From the cell containing the given text, extract its center point as [x, y] coordinate. 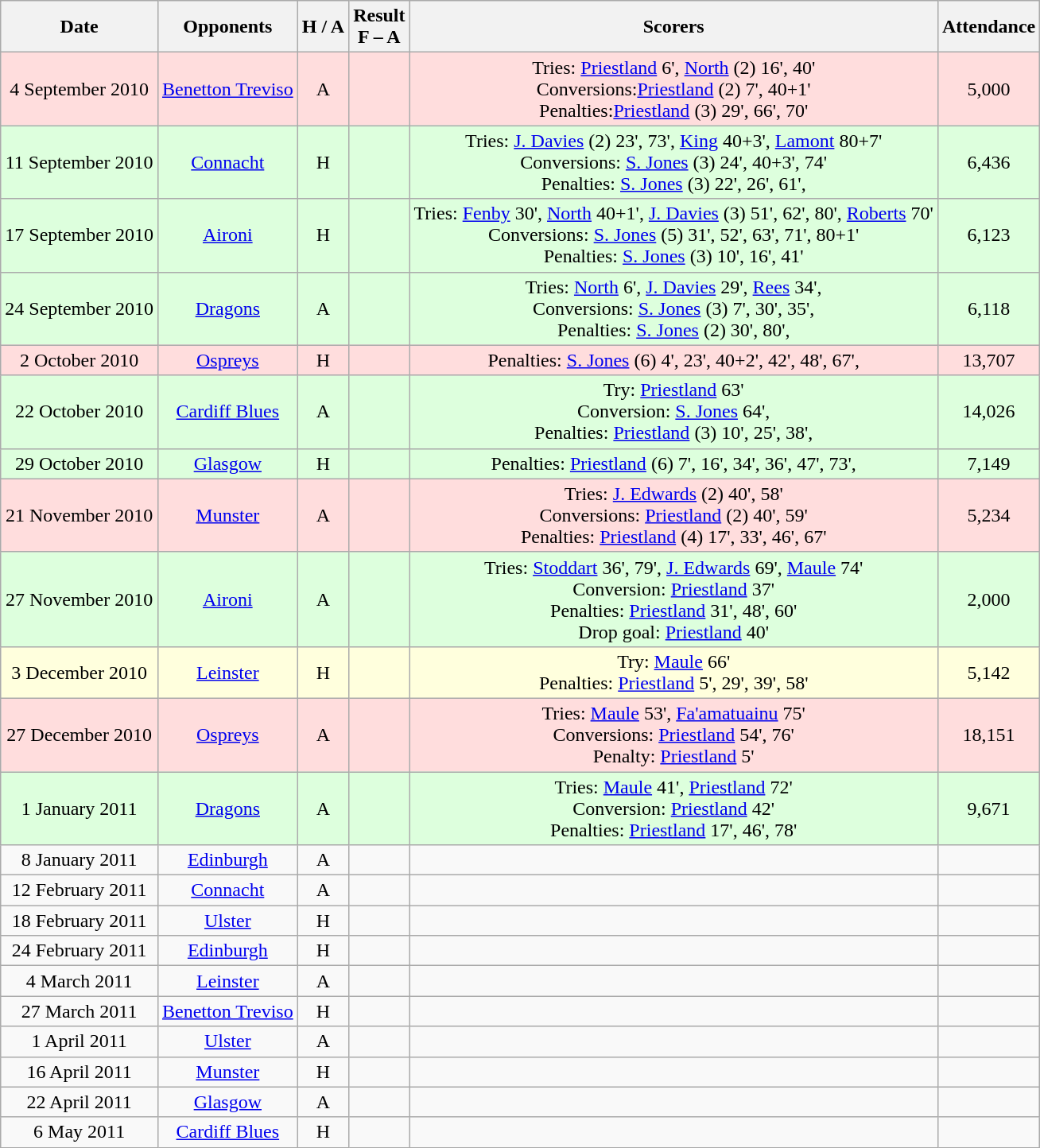
8 January 2011 [80, 860]
12 February 2011 [80, 890]
5,000 [988, 89]
Try: Maule 66' Penalties: Priestland 5', 29', 39', 58' [673, 673]
4 September 2010 [80, 89]
Tries: J. Davies (2) 23', 73', King 40+3', Lamont 80+7' Conversions: S. Jones (3) 24', 40+3', 74' Penalties: S. Jones (3) 22', 26', 61', [673, 162]
17 September 2010 [80, 235]
27 December 2010 [80, 735]
6,436 [988, 162]
7,149 [988, 463]
Try: Priestland 63' Conversion: S. Jones 64', Penalties: Priestland (3) 10', 25', 38', [673, 412]
1 January 2011 [80, 808]
4 March 2011 [80, 981]
Tries: Stoddart 36', 79', J. Edwards 69', Maule 74' Conversion: Priestland 37' Penalties: Priestland 31', 48', 60' Drop goal: Priestland 40' [673, 599]
Tries: Maule 41', Priestland 72' Conversion: Priestland 42' Penalties: Priestland 17', 46', 78' [673, 808]
Opponents [227, 27]
Tries: Maule 53', Fa'amatuainu 75' Conversions: Priestland 54', 76' Penalty: Priestland 5' [673, 735]
11 September 2010 [80, 162]
1 April 2011 [80, 1041]
ResultF – A [379, 27]
18,151 [988, 735]
22 April 2011 [80, 1102]
Tries: Priestland 6', North (2) 16', 40' Conversions:Priestland (2) 7', 40+1' Penalties:Priestland (3) 29', 66', 70' [673, 89]
14,026 [988, 412]
9,671 [988, 808]
Penalties: S. Jones (6) 4', 23', 40+2', 42', 48', 67', [673, 360]
21 November 2010 [80, 515]
Scorers [673, 27]
27 November 2010 [80, 599]
24 February 2011 [80, 951]
6,123 [988, 235]
18 February 2011 [80, 921]
5,142 [988, 673]
24 September 2010 [80, 308]
2,000 [988, 599]
Attendance [988, 27]
Tries: North 6', J. Davies 29', Rees 34', Conversions: S. Jones (3) 7', 30', 35', Penalties: S. Jones (2) 30', 80', [673, 308]
13,707 [988, 360]
22 October 2010 [80, 412]
6 May 2011 [80, 1132]
H / A [323, 27]
Penalties: Priestland (6) 7', 16', 34', 36', 47', 73', [673, 463]
5,234 [988, 515]
6,118 [988, 308]
2 October 2010 [80, 360]
Date [80, 27]
29 October 2010 [80, 463]
27 March 2011 [80, 1011]
3 December 2010 [80, 673]
Tries: J. Edwards (2) 40', 58' Conversions: Priestland (2) 40', 59' Penalties: Priestland (4) 17', 33', 46', 67' [673, 515]
16 April 2011 [80, 1072]
